Detect which cell encompasses the target text, then output its [x, y] center coordinate. 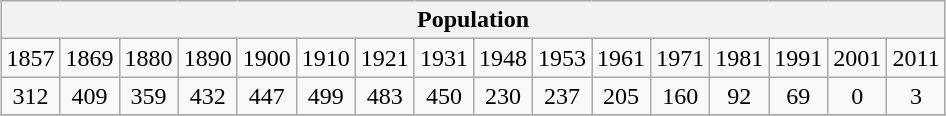
483 [384, 96]
359 [148, 96]
1981 [740, 58]
1900 [266, 58]
1961 [622, 58]
69 [798, 96]
205 [622, 96]
0 [858, 96]
1948 [502, 58]
1880 [148, 58]
160 [680, 96]
92 [740, 96]
409 [90, 96]
1953 [562, 58]
432 [208, 96]
230 [502, 96]
312 [30, 96]
1857 [30, 58]
2011 [916, 58]
237 [562, 96]
450 [444, 96]
1921 [384, 58]
3 [916, 96]
Population [473, 20]
1991 [798, 58]
447 [266, 96]
1910 [326, 58]
1931 [444, 58]
1869 [90, 58]
499 [326, 96]
1890 [208, 58]
2001 [858, 58]
1971 [680, 58]
